Determine the (x, y) coordinate at the center of the cell enclosing the given text.  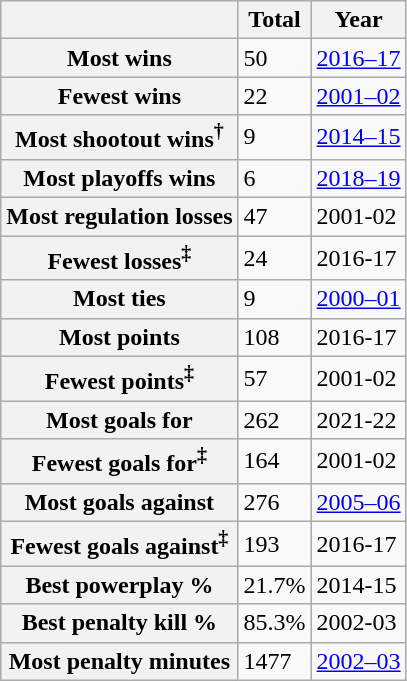
Most ties (120, 299)
2014–15 (358, 138)
Fewest points‡ (120, 378)
2016–17 (358, 58)
108 (274, 337)
21.7% (274, 585)
Fewest goals against‡ (120, 544)
2001–02 (358, 96)
193 (274, 544)
2002–03 (358, 661)
22 (274, 96)
Most regulation losses (120, 217)
Fewest wins (120, 96)
Fewest goals for‡ (120, 462)
2014-15 (358, 585)
Total (274, 20)
Most penalty minutes (120, 661)
50 (274, 58)
Best powerplay % (120, 585)
Most playoffs wins (120, 178)
Year (358, 20)
Most shootout wins† (120, 138)
24 (274, 258)
2002-03 (358, 623)
2021-22 (358, 420)
57 (274, 378)
Most points (120, 337)
Most wins (120, 58)
Most goals for (120, 420)
1477 (274, 661)
6 (274, 178)
2000–01 (358, 299)
2018–19 (358, 178)
276 (274, 502)
Most goals against (120, 502)
85.3% (274, 623)
164 (274, 462)
Fewest losses‡ (120, 258)
Best penalty kill % (120, 623)
47 (274, 217)
262 (274, 420)
2005–06 (358, 502)
